Scan for the cell matching the given text and deliver its [x, y] coordinate at center. 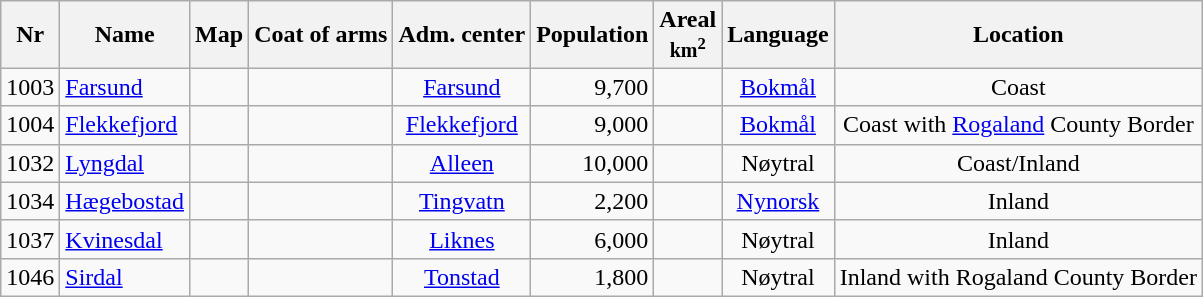
Tingvatn [462, 201]
Population [592, 34]
Sirdal [125, 277]
1032 [30, 163]
1,800 [592, 277]
1037 [30, 239]
Arealkm2 [688, 34]
6,000 [592, 239]
Hægebostad [125, 201]
Coat of arms [321, 34]
Nynorsk [778, 201]
Location [1018, 34]
Tonstad [462, 277]
Kvinesdal [125, 239]
Coast [1018, 87]
Language [778, 34]
1034 [30, 201]
9,700 [592, 87]
Inland with Rogaland County Border [1018, 277]
Lyngdal [125, 163]
1003 [30, 87]
9,000 [592, 125]
Map [220, 34]
1046 [30, 277]
Liknes [462, 239]
Nr [30, 34]
Coast with Rogaland County Border [1018, 125]
1004 [30, 125]
Alleen [462, 163]
10,000 [592, 163]
Coast/Inland [1018, 163]
Name [125, 34]
Adm. center [462, 34]
2,200 [592, 201]
